From the cell containing the given text, extract its center point as (x, y) coordinate. 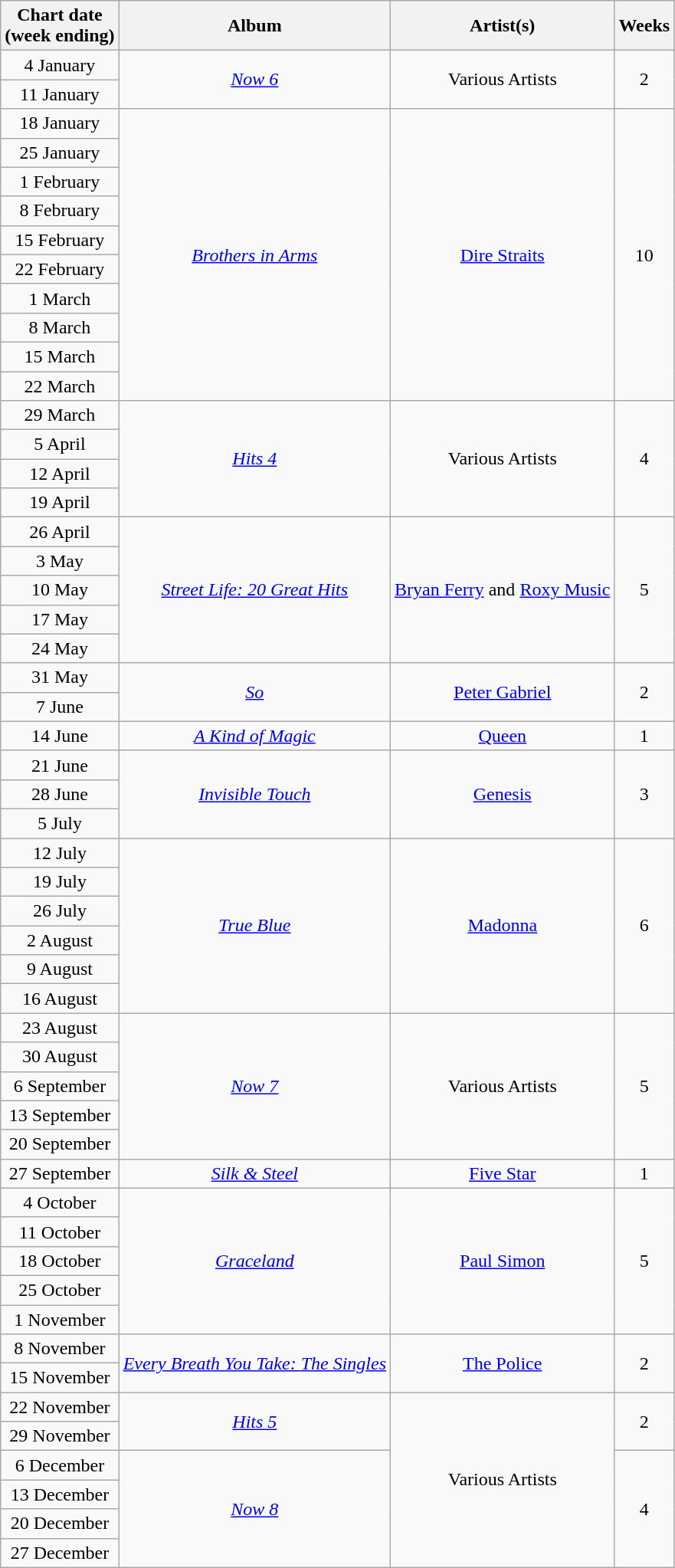
Every Breath You Take: The Singles (254, 1363)
15 March (60, 356)
25 October (60, 1290)
18 January (60, 123)
Now 7 (254, 1086)
Bryan Ferry and Roxy Music (503, 590)
8 March (60, 327)
Peter Gabriel (503, 692)
3 May (60, 561)
15 November (60, 1378)
Now 8 (254, 1509)
Street Life: 20 Great Hits (254, 590)
Album (254, 26)
25 January (60, 153)
Brothers in Arms (254, 254)
Five Star (503, 1173)
29 March (60, 415)
So (254, 692)
14 June (60, 736)
The Police (503, 1363)
29 November (60, 1436)
5 April (60, 444)
Hits 4 (254, 459)
19 April (60, 503)
8 November (60, 1349)
Dire Straits (503, 254)
31 May (60, 677)
4 January (60, 65)
24 May (60, 648)
4 October (60, 1202)
7 June (60, 707)
18 October (60, 1261)
12 April (60, 474)
Madonna (503, 926)
10 (644, 254)
6 September (60, 1086)
23 August (60, 1028)
Queen (503, 736)
22 March (60, 385)
11 January (60, 94)
17 May (60, 619)
20 September (60, 1144)
26 April (60, 532)
13 September (60, 1115)
11 October (60, 1232)
1 March (60, 298)
5 July (60, 823)
30 August (60, 1057)
20 December (60, 1524)
Hits 5 (254, 1422)
1 February (60, 182)
15 February (60, 240)
6 (644, 926)
Now 6 (254, 80)
1 November (60, 1319)
Weeks (644, 26)
22 February (60, 269)
13 December (60, 1494)
Paul Simon (503, 1261)
Graceland (254, 1261)
2 August (60, 940)
9 August (60, 969)
Silk & Steel (254, 1173)
26 July (60, 911)
A Kind of Magic (254, 736)
22 November (60, 1407)
21 June (60, 765)
16 August (60, 999)
6 December (60, 1465)
10 May (60, 590)
12 July (60, 853)
Invisible Touch (254, 794)
27 September (60, 1173)
3 (644, 794)
Chart date(week ending) (60, 26)
True Blue (254, 926)
8 February (60, 211)
Artist(s) (503, 26)
Genesis (503, 794)
19 July (60, 882)
27 December (60, 1553)
28 June (60, 794)
